Capture the cell that displays the provided text and extract its [X, Y] central coordinate. 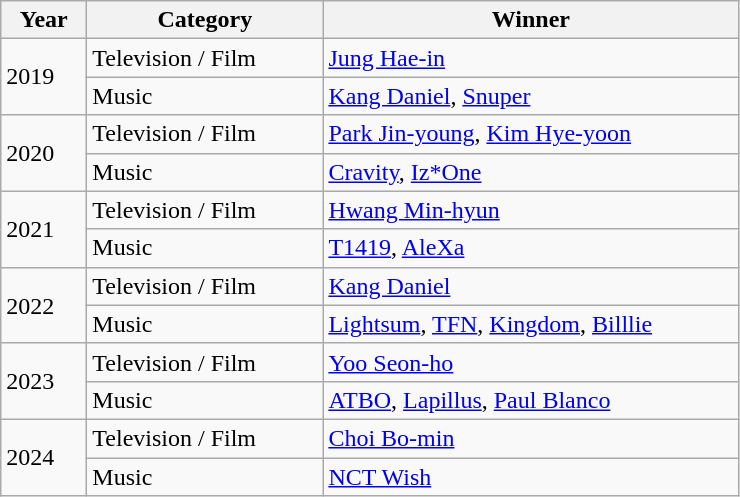
Hwang Min-hyun [531, 210]
Cravity, Iz*One [531, 172]
T1419, AleXa [531, 248]
2024 [44, 457]
2023 [44, 381]
Kang Daniel [531, 286]
Park Jin-young, Kim Hye-yoon [531, 134]
Category [205, 20]
Year [44, 20]
Lightsum, TFN, Kingdom, Billlie [531, 324]
2020 [44, 153]
Choi Bo-min [531, 438]
2022 [44, 305]
ATBO, Lapillus, Paul Blanco [531, 400]
Jung Hae-in [531, 58]
2019 [44, 77]
Kang Daniel, Snuper [531, 96]
Winner [531, 20]
NCT Wish [531, 477]
2021 [44, 229]
Yoo Seon-ho [531, 362]
